From the cell containing the given text, extract its center point as [x, y] coordinate. 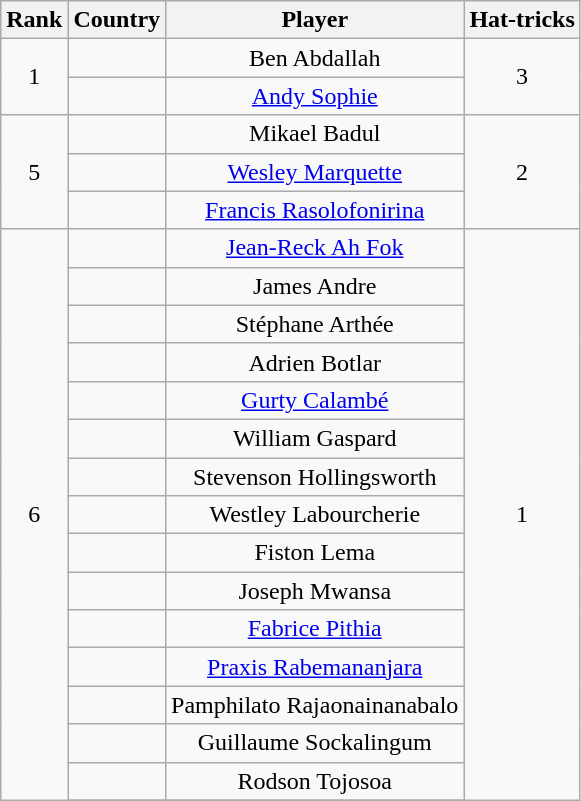
Joseph Mwansa [315, 591]
Pamphilato Rajaonainanabalo [315, 705]
Andy Sophie [315, 96]
Stevenson Hollingsworth [315, 477]
William Gaspard [315, 438]
Westley Labourcherie [315, 515]
Hat-tricks [522, 20]
2 [522, 172]
Ben Abdallah [315, 58]
Guillaume Sockalingum [315, 743]
Francis Rasolofonirina [315, 210]
Rodson Tojosoa [315, 781]
Rank [34, 20]
Fabrice Pithia [315, 629]
5 [34, 172]
6 [34, 514]
Stéphane Arthée [315, 324]
Gurty Calambé [315, 400]
Praxis Rabemananjara [315, 667]
Jean-Reck Ah Fok [315, 248]
Fiston Lema [315, 553]
3 [522, 77]
Wesley Marquette [315, 172]
Player [315, 20]
James Andre [315, 286]
Mikael Badul [315, 134]
Adrien Botlar [315, 362]
Country [117, 20]
